Determine the [x, y] coordinate at the center of the cell enclosing the given text.  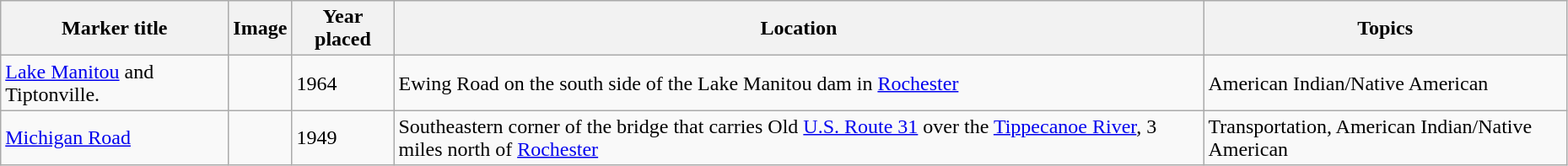
American Indian/Native American [1385, 83]
Michigan Road [115, 138]
Location [799, 29]
1964 [342, 83]
Image [260, 29]
Topics [1385, 29]
Transportation, American Indian/Native American [1385, 138]
Ewing Road on the south side of the Lake Manitou dam in Rochester [799, 83]
Lake Manitou and Tiptonville. [115, 83]
Year placed [342, 29]
Marker title [115, 29]
Southeastern corner of the bridge that carries Old U.S. Route 31 over the Tippecanoe River, 3 miles north of Rochester [799, 138]
1949 [342, 138]
